Search for the cell housing the specified text and yield its (x, y) center coordinate. 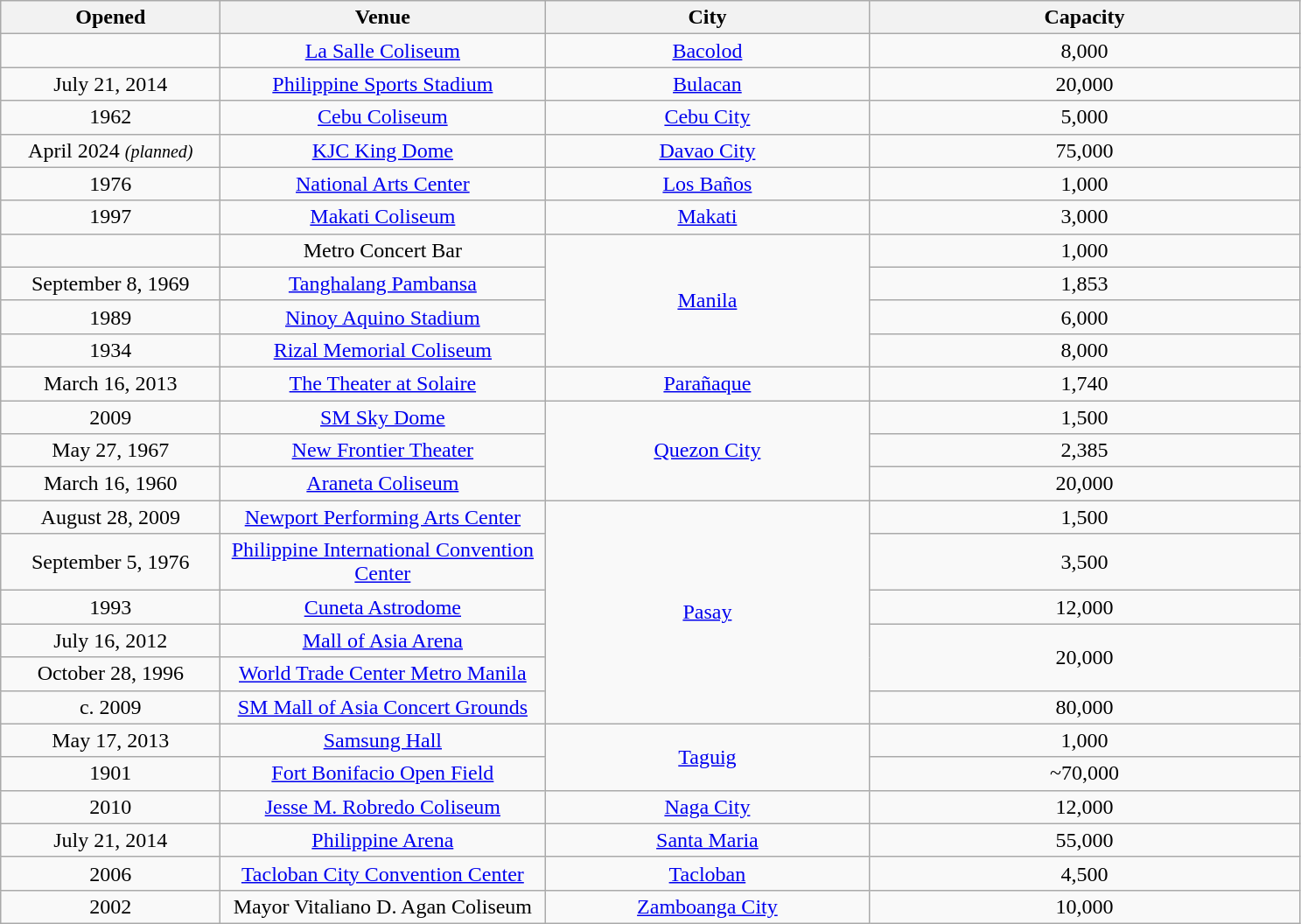
May 27, 1967 (110, 451)
SM Mall of Asia Concert Grounds (383, 707)
Ninoy Aquino Stadium (383, 317)
Makati (707, 217)
2002 (110, 906)
Cuneta Astrodome (383, 607)
Quezon City (707, 451)
September 8, 1969 (110, 283)
Samsung Hall (383, 740)
Bacolod (707, 51)
City (707, 17)
August 28, 2009 (110, 517)
1993 (110, 607)
The Theater at Solaire (383, 383)
10,000 (1085, 906)
2009 (110, 417)
3,500 (1085, 562)
1962 (110, 117)
Cebu Coliseum (383, 117)
3,000 (1085, 217)
Philippine Arena (383, 840)
New Frontier Theater (383, 451)
Newport Performing Arts Center (383, 517)
1,740 (1085, 383)
c. 2009 (110, 707)
55,000 (1085, 840)
Tacloban (707, 873)
1976 (110, 184)
Naga City (707, 807)
Araneta Coliseum (383, 484)
1901 (110, 773)
Mall of Asia Arena (383, 640)
May 17, 2013 (110, 740)
October 28, 1996 (110, 674)
World Trade Center Metro Manila (383, 674)
National Arts Center (383, 184)
Santa Maria (707, 840)
Taguig (707, 757)
Capacity (1085, 17)
1,853 (1085, 283)
2010 (110, 807)
6,000 (1085, 317)
80,000 (1085, 707)
Metro Concert Bar (383, 250)
Manila (707, 300)
Philippine Sports Stadium (383, 84)
KJC King Dome (383, 150)
Philippine International Convention Center (383, 562)
Tanghalang Pambansa (383, 283)
Venue (383, 17)
Parañaque (707, 383)
5,000 (1085, 117)
~70,000 (1085, 773)
Los Baños (707, 184)
March 16, 2013 (110, 383)
1997 (110, 217)
Tacloban City Convention Center (383, 873)
Zamboanga City (707, 906)
SM Sky Dome (383, 417)
Opened (110, 17)
March 16, 1960 (110, 484)
2006 (110, 873)
4,500 (1085, 873)
Jesse M. Robredo Coliseum (383, 807)
Davao City (707, 150)
September 5, 1976 (110, 562)
April 2024 (planned) (110, 150)
Rizal Memorial Coliseum (383, 350)
75,000 (1085, 150)
2,385 (1085, 451)
Cebu City (707, 117)
1989 (110, 317)
Pasay (707, 612)
Bulacan (707, 84)
Mayor Vitaliano D. Agan Coliseum (383, 906)
La Salle Coliseum (383, 51)
1934 (110, 350)
July 16, 2012 (110, 640)
Fort Bonifacio Open Field (383, 773)
Makati Coliseum (383, 217)
